Scan for the cell matching the given text and deliver its (X, Y) coordinate at center. 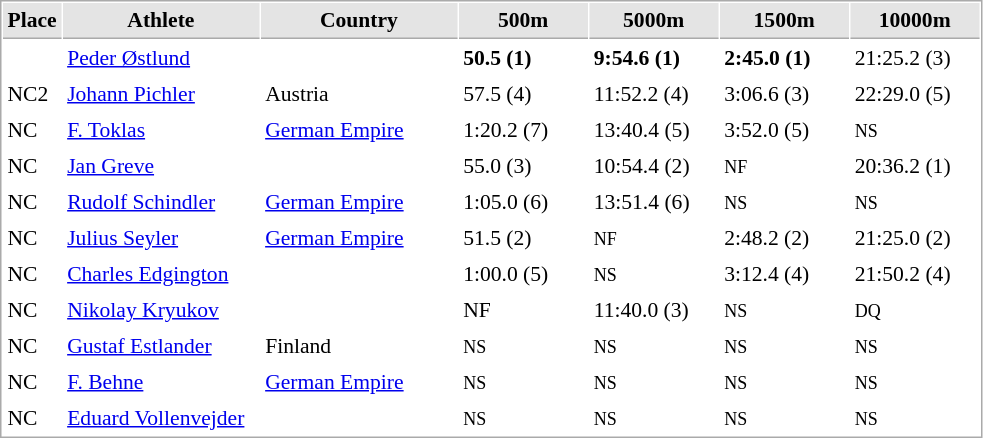
1:05.0 (6) (524, 201)
Johann Pichler (161, 93)
3:52.0 (5) (784, 129)
F. Behne (161, 381)
Athlete (161, 21)
Nikolay Kryukov (161, 309)
Place (32, 21)
Country (359, 21)
50.5 (1) (524, 57)
10:54.4 (2) (654, 165)
21:25.2 (3) (914, 57)
Finland (359, 345)
10000m (914, 21)
13:40.4 (5) (654, 129)
DQ (914, 309)
Eduard Vollenvejder (161, 417)
55.0 (3) (524, 165)
57.5 (4) (524, 93)
3:12.4 (4) (784, 273)
20:36.2 (1) (914, 165)
Rudolf Schindler (161, 201)
11:52.2 (4) (654, 93)
51.5 (2) (524, 237)
500m (524, 21)
1500m (784, 21)
5000m (654, 21)
Gustaf Estlander (161, 345)
Charles Edgington (161, 273)
F. Toklas (161, 129)
11:40.0 (3) (654, 309)
1:20.2 (7) (524, 129)
Peder Østlund (161, 57)
22:29.0 (5) (914, 93)
2:45.0 (1) (784, 57)
21:25.0 (2) (914, 237)
NC2 (32, 93)
2:48.2 (2) (784, 237)
Julius Seyler (161, 237)
1:00.0 (5) (524, 273)
21:50.2 (4) (914, 273)
9:54.6 (1) (654, 57)
3:06.6 (3) (784, 93)
13:51.4 (6) (654, 201)
Jan Greve (161, 165)
Austria (359, 93)
